Locate the cell with the specified text and output its [X, Y] center coordinate. 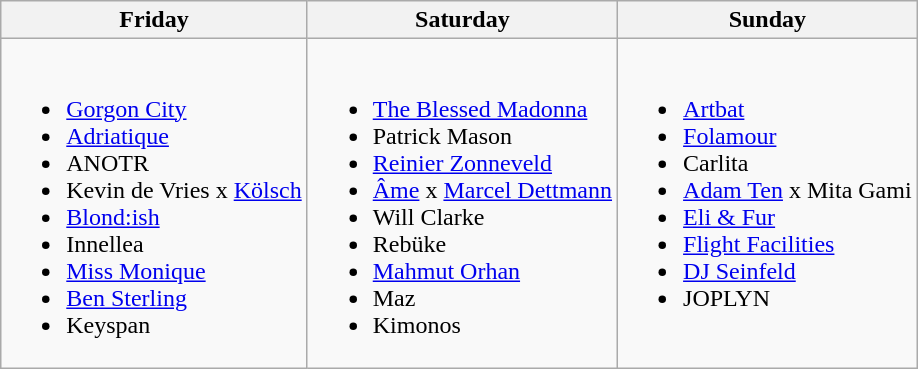
ArtbatFolamourCarlitaAdam Ten x Mita GamiEli & FurFlight FacilitiesDJ SeinfeldJOPLYN [768, 204]
The Blessed MadonnaPatrick MasonReinier ZonneveldÂme x Marcel DettmannWill ClarkeRebükeMahmut OrhanMazKimonos [462, 204]
Sunday [768, 20]
Gorgon CityAdriatiqueANOTRKevin de Vries x KölschBlond:ishInnelleaMiss MoniqueBen SterlingKeyspan [154, 204]
Saturday [462, 20]
Friday [154, 20]
